Locate the cell with the specified text and output its [x, y] center coordinate. 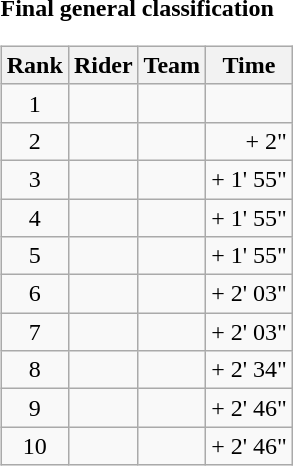
1 [34, 103]
7 [34, 332]
10 [34, 446]
Rank [34, 65]
Time [250, 65]
3 [34, 179]
5 [34, 256]
2 [34, 141]
9 [34, 408]
Rider [103, 65]
6 [34, 294]
8 [34, 370]
+ 2' 34" [250, 370]
4 [34, 217]
+ 2" [250, 141]
Team [172, 65]
